Find where the given text appears and provide that cell's center as (X, Y) coordinate. 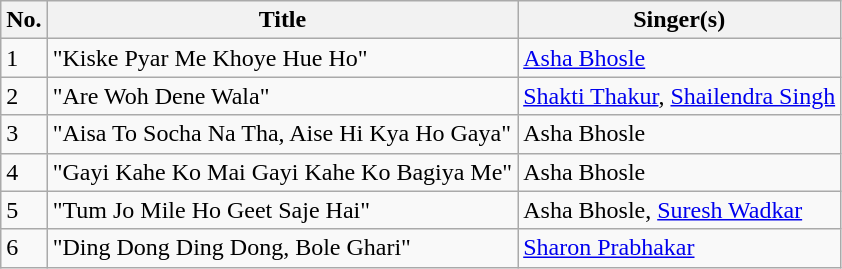
Singer(s) (680, 20)
"Tum Jo Mile Ho Geet Saje Hai" (282, 210)
4 (24, 172)
6 (24, 248)
"Gayi Kahe Ko Mai Gayi Kahe Ko Bagiya Me" (282, 172)
Sharon Prabhakar (680, 248)
"Are Woh Dene Wala" (282, 96)
5 (24, 210)
Title (282, 20)
3 (24, 134)
"Kiske Pyar Me Khoye Hue Ho" (282, 58)
Shakti Thakur, Shailendra Singh (680, 96)
1 (24, 58)
Asha Bhosle, Suresh Wadkar (680, 210)
"Aisa To Socha Na Tha, Aise Hi Kya Ho Gaya" (282, 134)
2 (24, 96)
"Ding Dong Ding Dong, Bole Ghari" (282, 248)
No. (24, 20)
